Pinpoint the cell where the given text exists, returning its [x, y] midpoint coordinate. 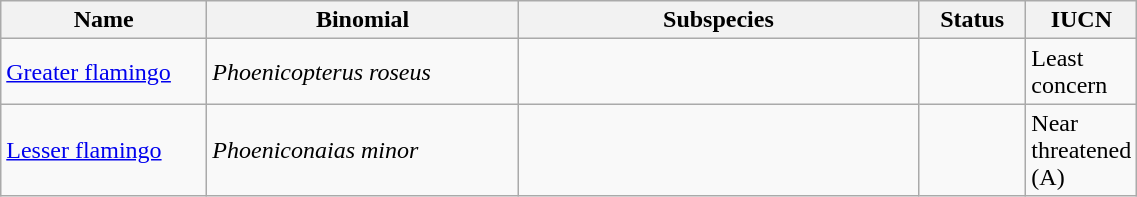
Subspecies [718, 20]
Lesser flamingo [104, 150]
Near threatened(A) [1082, 150]
Name [104, 20]
Status [972, 20]
IUCN [1082, 20]
Phoenicopterus roseus [363, 72]
Binomial [363, 20]
Phoeniconaias minor [363, 150]
Greater flamingo [104, 72]
Least concern [1082, 72]
